Locate the cell with the specified text and output its (X, Y) center coordinate. 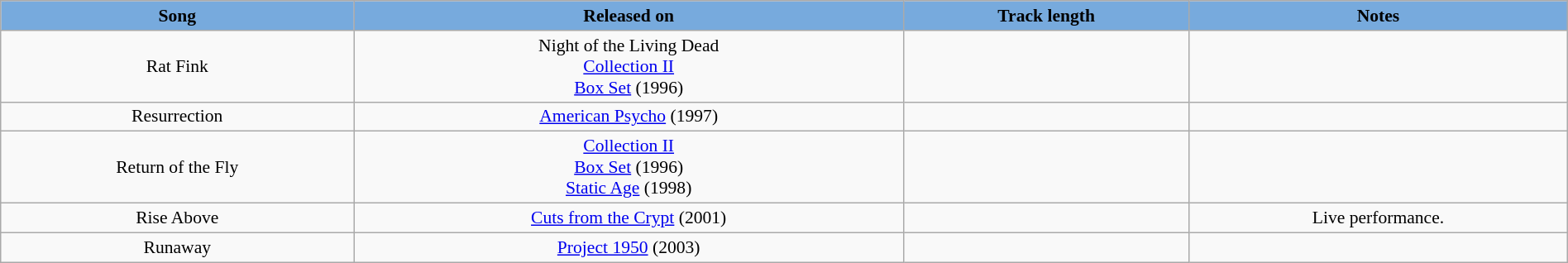
Song (177, 16)
Night of the Living DeadCollection IIBox Set (1996) (629, 66)
Cuts from the Crypt (2001) (629, 218)
Live performance. (1379, 218)
American Psycho (1997) (629, 117)
Released on (629, 16)
Collection IIBox Set (1996)Static Age (1998) (629, 167)
Project 1950 (2003) (629, 247)
Track length (1047, 16)
Notes (1379, 16)
Runaway (177, 247)
Return of the Fly (177, 167)
Rat Fink (177, 66)
Rise Above (177, 218)
Resurrection (177, 117)
